From the cell containing the given text, extract its center point as (X, Y) coordinate. 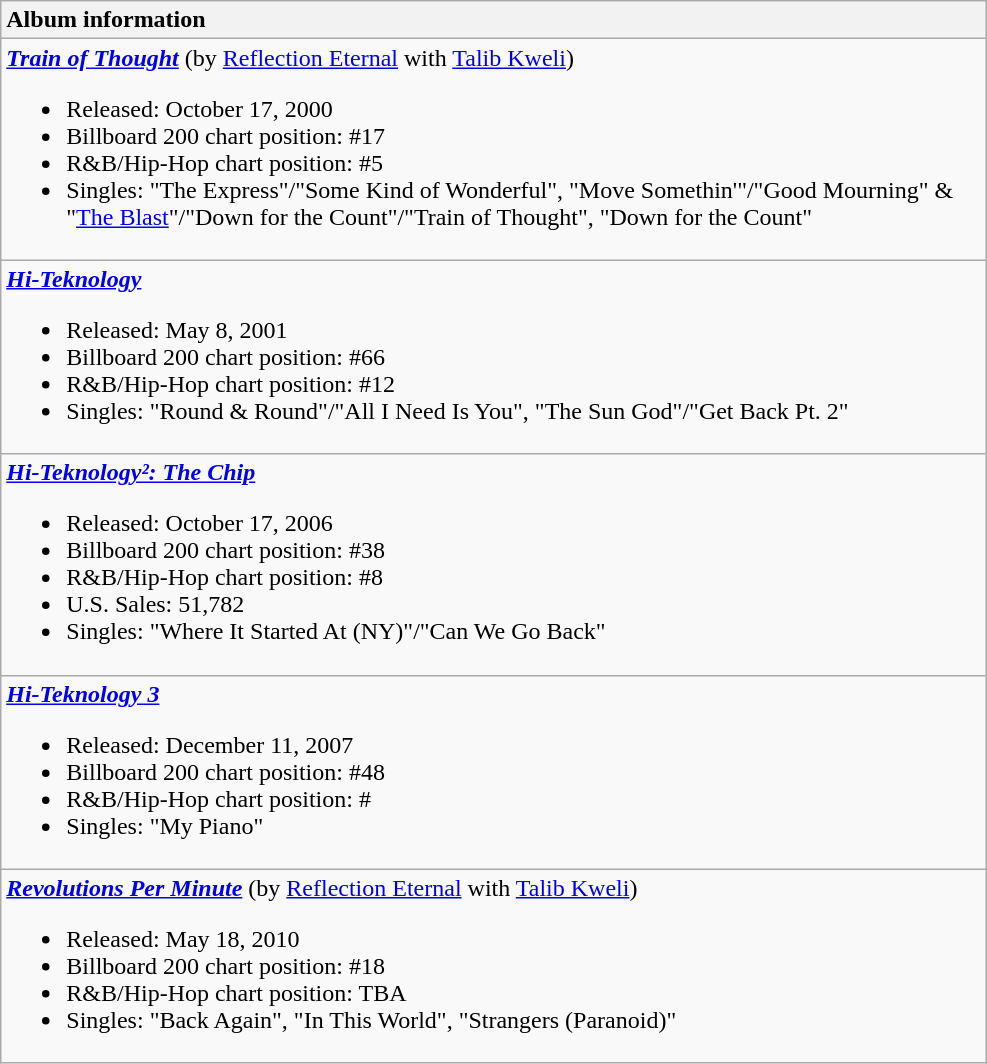
Hi-Teknology 3Released: December 11, 2007Billboard 200 chart position: #48R&B/Hip-Hop chart position: #Singles: "My Piano" (494, 772)
Album information (494, 20)
